Output the (x, y) coordinate of the center of the cell containing the given text.  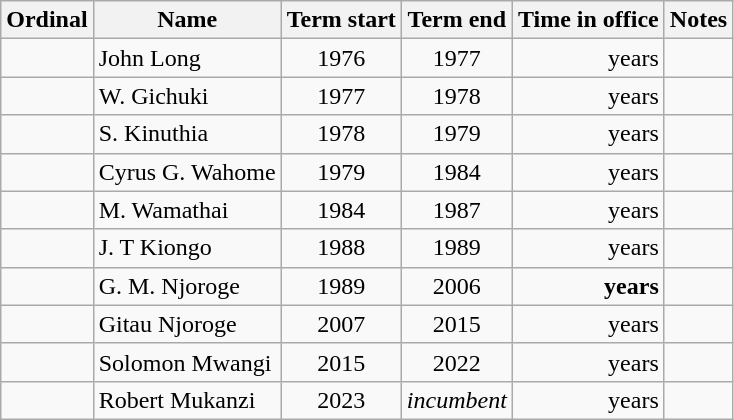
2023 (341, 400)
G. M. Njoroge (187, 286)
M. Wamathai (187, 210)
1976 (341, 58)
1988 (341, 248)
S. Kinuthia (187, 134)
Solomon Mwangi (187, 362)
incumbent (456, 400)
Notes (698, 20)
Ordinal (47, 20)
W. Gichuki (187, 96)
Time in office (588, 20)
Name (187, 20)
Gitau Njoroge (187, 324)
1987 (456, 210)
2006 (456, 286)
2022 (456, 362)
Term start (341, 20)
Cyrus G. Wahome (187, 172)
J. T Kiongo (187, 248)
Robert Mukanzi (187, 400)
Term end (456, 20)
John Long (187, 58)
2007 (341, 324)
